Return (x, y) of the center of cell containing provided text 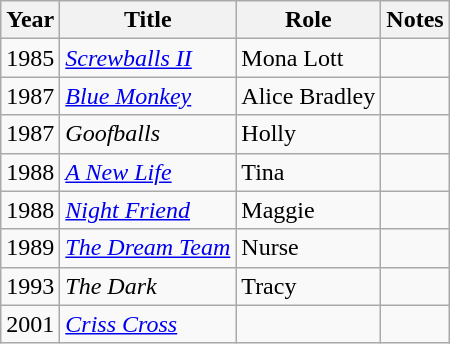
Role (308, 20)
Tracy (308, 286)
The Dark (148, 286)
Blue Monkey (148, 96)
1985 (30, 58)
Notes (415, 20)
Holly (308, 134)
A New Life (148, 172)
Criss Cross (148, 324)
Title (148, 20)
Screwballs II (148, 58)
2001 (30, 324)
Night Friend (148, 210)
Maggie (308, 210)
Mona Lott (308, 58)
Goofballs (148, 134)
Alice Bradley (308, 96)
Nurse (308, 248)
Year (30, 20)
Tina (308, 172)
1993 (30, 286)
The Dream Team (148, 248)
1989 (30, 248)
